Search for the cell housing the specified text and yield its (X, Y) center coordinate. 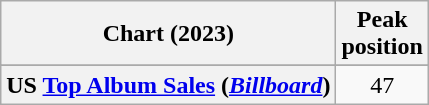
47 (382, 85)
US Top Album Sales (Billboard) (168, 85)
Chart (2023) (168, 34)
Peakposition (382, 34)
